Find where the given text appears and provide that cell's center as (x, y) coordinate. 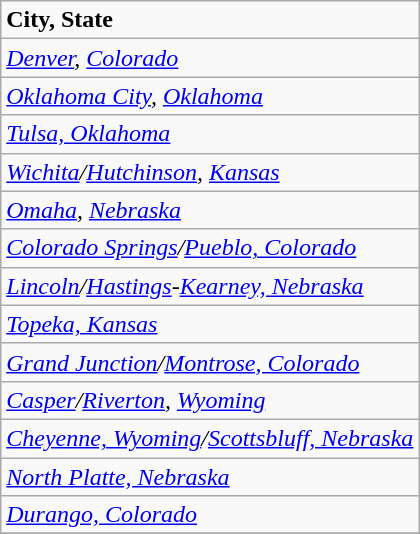
Casper/Riverton, Wyoming (210, 400)
North Platte, Nebraska (210, 477)
Lincoln/Hastings-Kearney, Nebraska (210, 286)
Omaha, Nebraska (210, 210)
City, State (210, 20)
Tulsa, Oklahoma (210, 134)
Durango, Colorado (210, 515)
Grand Junction/Montrose, Colorado (210, 362)
Cheyenne, Wyoming/Scottsbluff, Nebraska (210, 438)
Colorado Springs/Pueblo, Colorado (210, 248)
Oklahoma City, Oklahoma (210, 96)
Wichita/Hutchinson, Kansas (210, 172)
Topeka, Kansas (210, 324)
Denver, Colorado (210, 58)
